Return (x, y) of the center of cell containing provided text 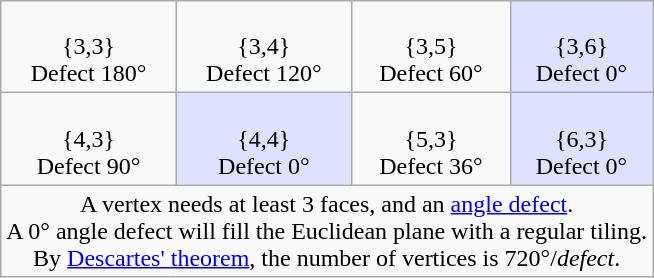
{4,3}Defect 90° (88, 139)
{3,3}Defect 180° (88, 47)
{6,3}Defect 0° (581, 139)
{3,6}Defect 0° (581, 47)
{3,4}Defect 120° (264, 47)
{5,3}Defect 36° (432, 139)
{3,5}Defect 60° (432, 47)
{4,4}Defect 0° (264, 139)
